From the cell containing the given text, extract its center point as (X, Y) coordinate. 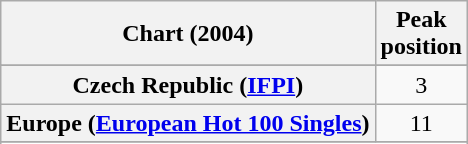
11 (421, 123)
Europe (European Hot 100 Singles) (188, 123)
3 (421, 85)
Czech Republic (IFPI) (188, 85)
Chart (2004) (188, 34)
Peakposition (421, 34)
